Locate the cell with the specified text and output its (x, y) center coordinate. 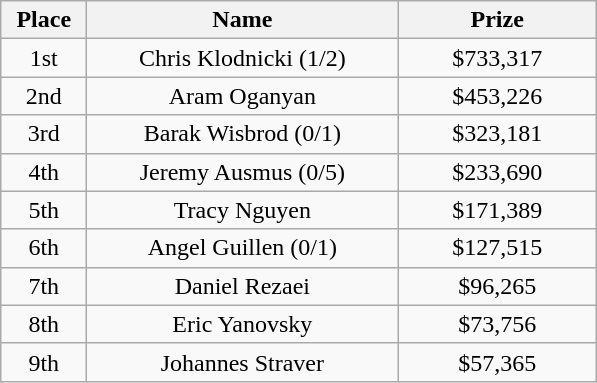
Jeremy Ausmus (0/5) (242, 172)
$57,365 (498, 362)
Barak Wisbrod (0/1) (242, 134)
2nd (44, 96)
$453,226 (498, 96)
Name (242, 20)
$323,181 (498, 134)
$233,690 (498, 172)
$73,756 (498, 324)
Tracy Nguyen (242, 210)
6th (44, 248)
$733,317 (498, 58)
Daniel Rezaei (242, 286)
Chris Klodnicki (1/2) (242, 58)
Angel Guillen (0/1) (242, 248)
Eric Yanovsky (242, 324)
3rd (44, 134)
5th (44, 210)
9th (44, 362)
$127,515 (498, 248)
Place (44, 20)
4th (44, 172)
$96,265 (498, 286)
Johannes Straver (242, 362)
1st (44, 58)
Prize (498, 20)
8th (44, 324)
Aram Oganyan (242, 96)
7th (44, 286)
$171,389 (498, 210)
